Determine the (x, y) coordinate at the center of the cell enclosing the given text.  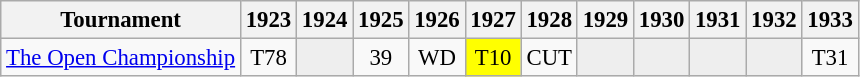
1928 (549, 20)
1926 (437, 20)
1932 (774, 20)
CUT (549, 58)
1925 (381, 20)
1923 (268, 20)
1931 (718, 20)
Tournament (121, 20)
1929 (605, 20)
1933 (830, 20)
T78 (268, 58)
1930 (661, 20)
T10 (493, 58)
WD (437, 58)
1927 (493, 20)
T31 (830, 58)
The Open Championship (121, 58)
1924 (325, 20)
39 (381, 58)
